Search for the cell housing the specified text and yield its [X, Y] center coordinate. 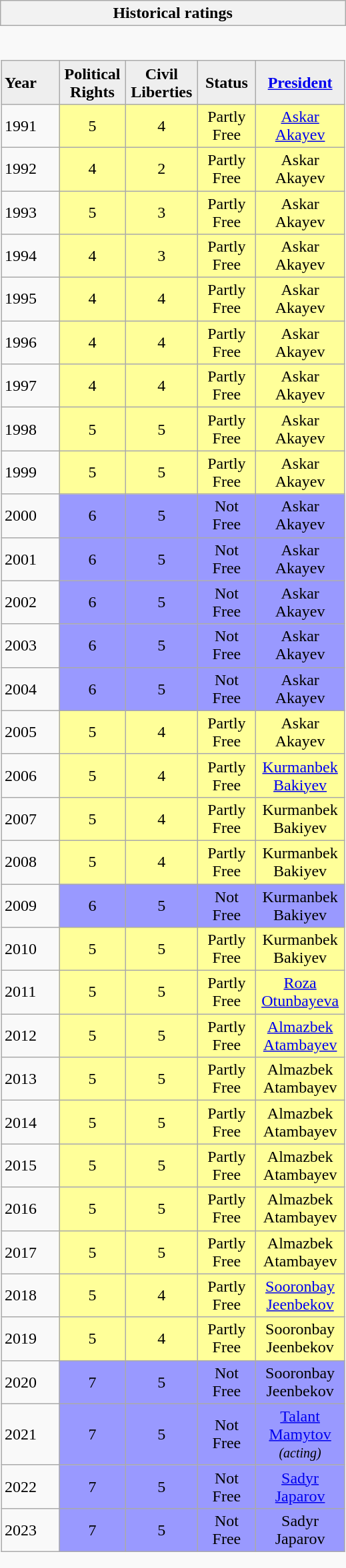
2013 [31, 1079]
2015 [31, 1165]
2017 [31, 1252]
2019 [31, 1338]
1995 [31, 300]
Talant Mamytov (acting) [300, 1434]
Roza Otunbayeva [300, 992]
2002 [31, 602]
1996 [31, 342]
1993 [31, 212]
1997 [31, 386]
2018 [31, 1296]
Political Rights [93, 83]
1992 [31, 169]
1998 [31, 429]
2012 [31, 1036]
2001 [31, 559]
2016 [31, 1209]
2008 [31, 862]
2006 [31, 775]
President [300, 83]
2023 [31, 1530]
2000 [31, 515]
2009 [31, 906]
2007 [31, 819]
1994 [31, 256]
2 [161, 169]
Year [31, 83]
Civil Liberties [161, 83]
2014 [31, 1123]
2020 [31, 1382]
2010 [31, 949]
2005 [31, 732]
2011 [31, 992]
1991 [31, 125]
Historical ratings [173, 13]
2003 [31, 646]
Status [227, 83]
2022 [31, 1486]
2004 [31, 688]
2021 [31, 1434]
1999 [31, 473]
